Extract the [x, y] coordinate from the center of the cell holding the provided text.  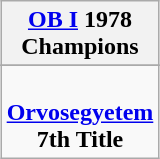
Orvosegyetem7th Title [80, 112]
OB I 1978Champions [80, 34]
